From the cell containing the given text, extract its center point as [X, Y] coordinate. 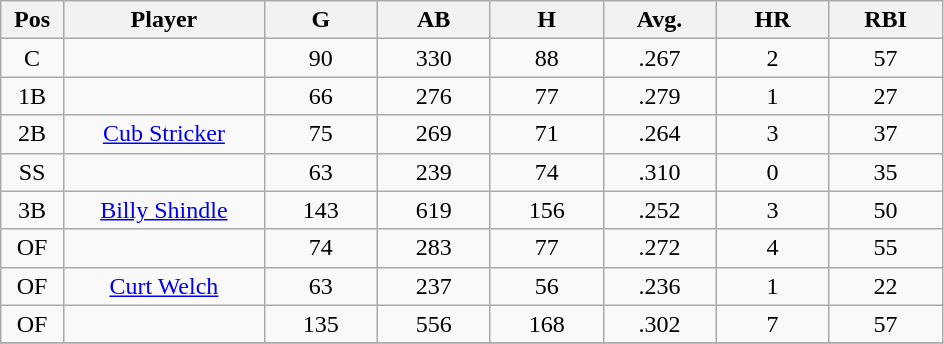
.264 [660, 134]
HR [772, 20]
90 [320, 58]
Player [164, 20]
88 [546, 58]
56 [546, 286]
.252 [660, 210]
50 [886, 210]
156 [546, 210]
237 [434, 286]
2B [32, 134]
55 [886, 248]
239 [434, 172]
75 [320, 134]
27 [886, 96]
71 [546, 134]
G [320, 20]
143 [320, 210]
135 [320, 324]
7 [772, 324]
556 [434, 324]
Avg. [660, 20]
37 [886, 134]
276 [434, 96]
H [546, 20]
168 [546, 324]
3B [32, 210]
66 [320, 96]
619 [434, 210]
AB [434, 20]
SS [32, 172]
2 [772, 58]
Pos [32, 20]
Billy Shindle [164, 210]
.302 [660, 324]
4 [772, 248]
.267 [660, 58]
35 [886, 172]
1B [32, 96]
C [32, 58]
Cub Stricker [164, 134]
269 [434, 134]
330 [434, 58]
RBI [886, 20]
0 [772, 172]
Curt Welch [164, 286]
.272 [660, 248]
.310 [660, 172]
22 [886, 286]
.236 [660, 286]
283 [434, 248]
.279 [660, 96]
